Extract the (x, y) coordinate from the center of the cell holding the provided text.  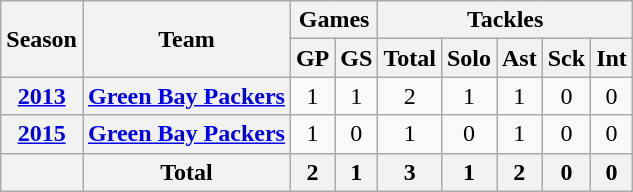
Games (334, 20)
Ast (519, 58)
Int (612, 58)
Tackles (506, 20)
Solo (468, 58)
2013 (42, 96)
3 (410, 172)
2015 (42, 134)
GS (356, 58)
Team (186, 39)
GP (312, 58)
Season (42, 39)
Sck (566, 58)
